Provide the [X, Y] coordinate of the cell's center where the given text is located.  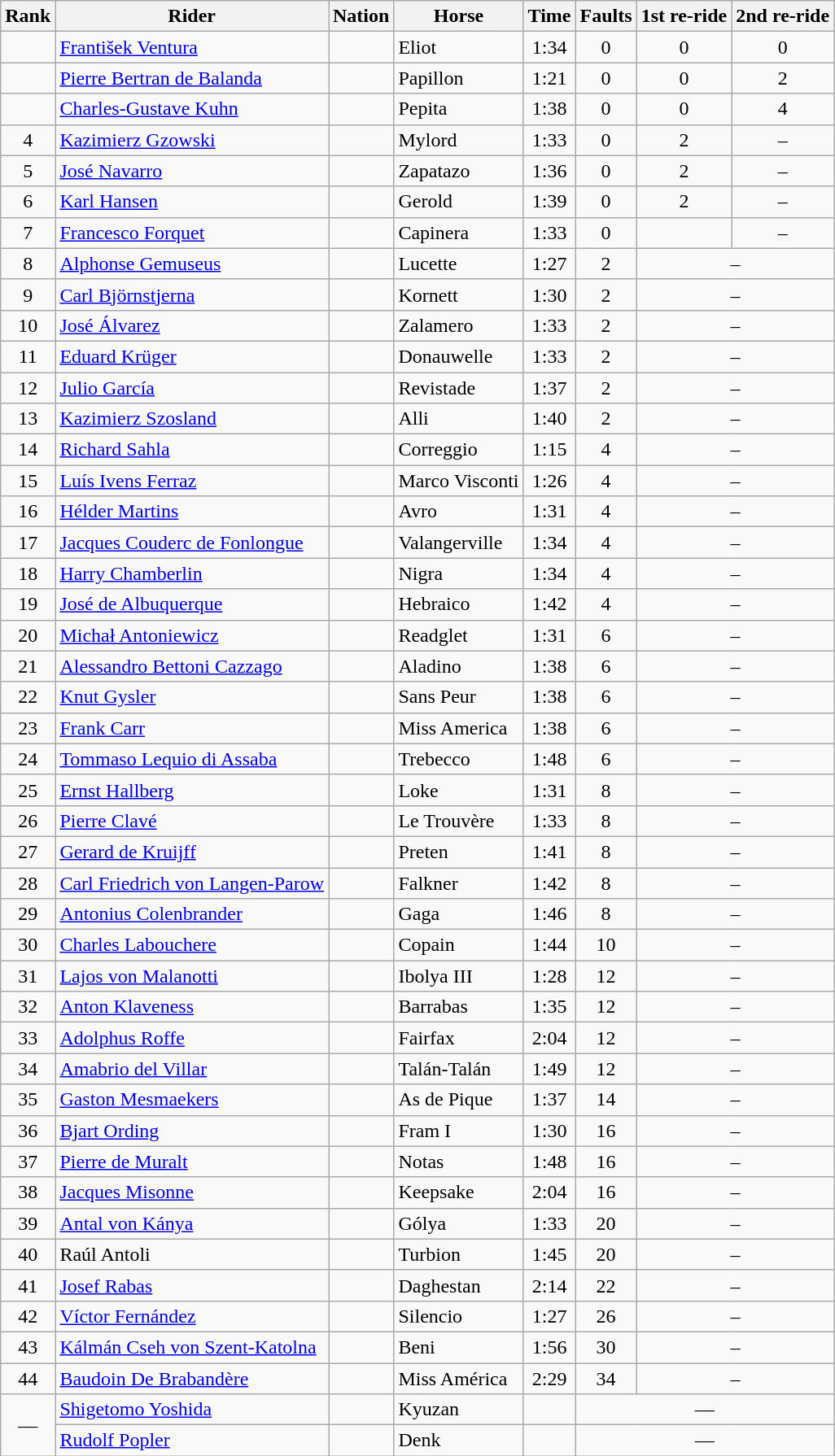
Knut Gysler [192, 697]
1st re-ride [684, 16]
27 [28, 852]
41 [28, 1285]
Carl Björnstjerna [192, 294]
Bjart Ording [192, 1131]
23 [28, 728]
Eliot [459, 47]
Pierre Bertran de Balanda [192, 78]
31 [28, 976]
Donauwelle [459, 356]
Gólya [459, 1223]
Papillon [459, 78]
2nd re-ride [783, 16]
Pierre Clavé [192, 821]
Carl Friedrich von Langen-Parow [192, 883]
Denk [459, 1441]
Amabrio del Villar [192, 1069]
36 [28, 1131]
32 [28, 1007]
Miss América [459, 1379]
Zalamero [459, 325]
1:36 [549, 171]
1:35 [549, 1007]
Adolphus Roffe [192, 1038]
Gerold [459, 202]
Julio García [192, 388]
Francesco Forquet [192, 233]
39 [28, 1223]
44 [28, 1379]
Eduard Krüger [192, 356]
Fram I [459, 1131]
Turbion [459, 1254]
Zapatazo [459, 171]
1:49 [549, 1069]
José Navarro [192, 171]
Sans Peur [459, 697]
Lucette [459, 264]
25 [28, 790]
Avro [459, 512]
1:21 [549, 78]
Hebraico [459, 604]
Mylord [459, 140]
Keepsake [459, 1192]
Nigra [459, 573]
1:44 [549, 945]
Barrabas [459, 1007]
Correggio [459, 450]
Capinera [459, 233]
Pepita [459, 109]
7 [28, 233]
18 [28, 573]
Josef Rabas [192, 1285]
Marco Visconti [459, 481]
19 [28, 604]
40 [28, 1254]
2:29 [549, 1379]
21 [28, 666]
Kazimierz Gzowski [192, 140]
Michał Antoniewicz [192, 635]
42 [28, 1316]
Fairfax [459, 1038]
Kornett [459, 294]
Aladino [459, 666]
Preten [459, 852]
Antonius Colenbrander [192, 914]
José Álvarez [192, 325]
Rider [192, 16]
1:56 [549, 1347]
Antal von Kánya [192, 1223]
1:28 [549, 976]
Karl Hansen [192, 202]
As de Pique [459, 1100]
Jacques Misonne [192, 1192]
Shigetomo Yoshida [192, 1410]
Gaston Mesmaekers [192, 1100]
Nation [361, 16]
Baudoin De Brabandère [192, 1379]
Charles Labouchere [192, 945]
Hélder Martins [192, 512]
Harry Chamberlin [192, 573]
Tommaso Lequio di Assaba [192, 759]
Alphonse Gemuseus [192, 264]
Richard Sahla [192, 450]
Falkner [459, 883]
37 [28, 1162]
24 [28, 759]
Víctor Fernández [192, 1316]
33 [28, 1038]
Revistade [459, 388]
11 [28, 356]
1:26 [549, 481]
Copain [459, 945]
František Ventura [192, 47]
Beni [459, 1347]
José de Albuquerque [192, 604]
Time [549, 16]
43 [28, 1347]
1:39 [549, 202]
Gaga [459, 914]
5 [28, 171]
Silencio [459, 1316]
13 [28, 419]
Rudolf Popler [192, 1441]
1:15 [549, 450]
Valangerville [459, 543]
Gerard de Kruijff [192, 852]
2:14 [549, 1285]
1:41 [549, 852]
Lajos von Malanotti [192, 976]
Jacques Couderc de Fonlongue [192, 543]
Frank Carr [192, 728]
Loke [459, 790]
Miss America [459, 728]
15 [28, 481]
Ibolya III [459, 976]
9 [28, 294]
Readglet [459, 635]
Notas [459, 1162]
Kazimierz Szosland [192, 419]
1:40 [549, 419]
Pierre de Muralt [192, 1162]
Alessandro Bettoni Cazzago [192, 666]
Faults [605, 16]
Ernst Hallberg [192, 790]
Kyuzan [459, 1410]
35 [28, 1100]
Horse [459, 16]
Le Trouvère [459, 821]
29 [28, 914]
1:46 [549, 914]
Anton Klaveness [192, 1007]
Alli [459, 419]
Charles-Gustave Kuhn [192, 109]
Rank [28, 16]
Kálmán Cseh von Szent-Katolna [192, 1347]
Talán-Talán [459, 1069]
1:45 [549, 1254]
17 [28, 543]
28 [28, 883]
Trebecco [459, 759]
Daghestan [459, 1285]
Luís Ivens Ferraz [192, 481]
38 [28, 1192]
Raúl Antoli [192, 1254]
